Find where the given text appears and provide that cell's center as (x, y) coordinate. 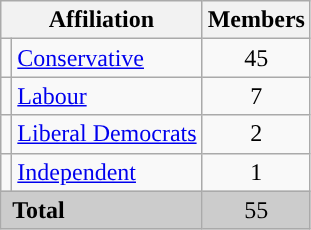
Liberal Democrats (107, 134)
Independent (107, 172)
Affiliation (102, 20)
7 (256, 96)
Labour (107, 96)
45 (256, 58)
Conservative (107, 58)
2 (256, 134)
Total (102, 210)
55 (256, 210)
1 (256, 172)
Members (256, 20)
